Determine the (X, Y) coordinate at the center of the cell enclosing the given text.  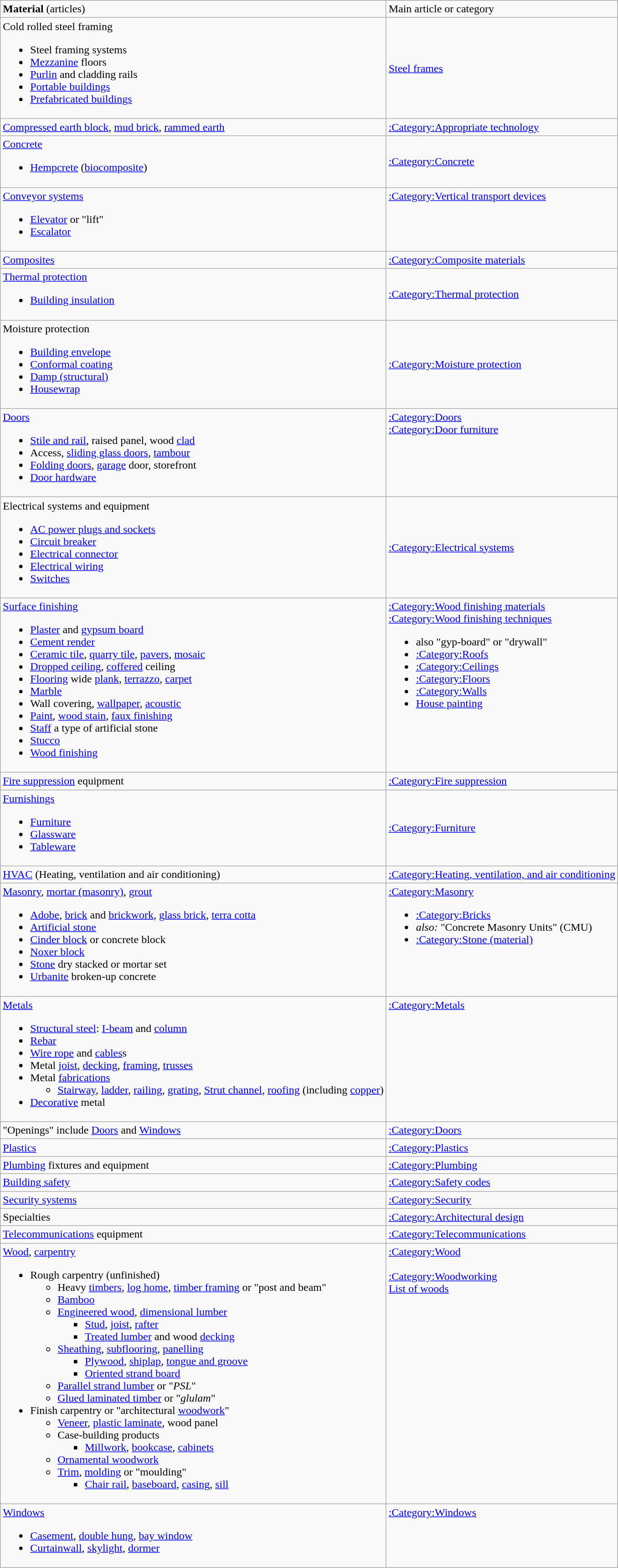
:Category:Doors:Category:Door furniture (502, 453)
Fire suppression equipment (193, 781)
ConcreteHempcrete (biocomposite) (193, 161)
Cold rolled steel framingSteel framing systemsMezzanine floorsPurlin and cladding railsPortable buildingsPrefabricated buildings (193, 68)
:Category:Heating, ventilation, and air conditioning (502, 875)
:Category:Furniture (502, 828)
Specialties (193, 1217)
:Category:Architectural design (502, 1217)
WindowsCasement, double hung, bay windowCurtainwall, skylight, dormer (193, 1536)
Main article or category (502, 9)
Plumbing fixtures and equipment (193, 1165)
:Category:Telecommunications (502, 1234)
:Category:Fire suppression (502, 781)
:Category:Wood:Category:Woodworking List of woods (502, 1373)
:Category:Doors (502, 1130)
:Category:Thermal protection (502, 294)
Composites (193, 260)
Steel frames (502, 68)
:Category:Metals (502, 1059)
Conveyor systemsElevator or "lift"Escalator (193, 219)
Material (articles) (193, 9)
:Category:Composite materials (502, 260)
"Openings" include Doors and Windows (193, 1130)
HVAC (Heating, ventilation and air conditioning) (193, 875)
:Category:Vertical transport devices (502, 219)
:Category:Masonry:Category:Bricksalso: "Concrete Masonry Units" (CMU):Category:Stone (material) (502, 940)
:Category:Plumbing (502, 1165)
Security systems (193, 1200)
Building safety (193, 1182)
:Category:Concrete (502, 161)
:Category:Windows (502, 1536)
:Category:Appropriate technology (502, 127)
DoorsStile and rail, raised panel, wood cladAccess, sliding glass doors, tambourFolding doors, garage door, storefrontDoor hardware (193, 453)
:Category:Security (502, 1200)
:Category:Safety codes (502, 1182)
Thermal protectionBuilding insulation (193, 294)
FurnishingsFurnitureGlasswareTableware (193, 828)
Electrical systems and equipmentAC power plugs and socketsCircuit breakerElectrical connectorElectrical wiringSwitches (193, 547)
:Category:Moisture protection (502, 364)
Plastics (193, 1148)
:Category:Electrical systems (502, 547)
:Category:Plastics (502, 1148)
Compressed earth block, mud brick, rammed earth (193, 127)
Telecommunications equipment (193, 1234)
Moisture protectionBuilding envelopeConformal coatingDamp (structural)Housewrap (193, 364)
